Determine the [X, Y] coordinate at the center of the cell enclosing the given text.  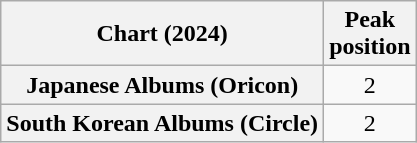
Peakposition [370, 34]
South Korean Albums (Circle) [162, 123]
Chart (2024) [162, 34]
Japanese Albums (Oricon) [162, 85]
